Return [x, y] of the center of cell containing provided text 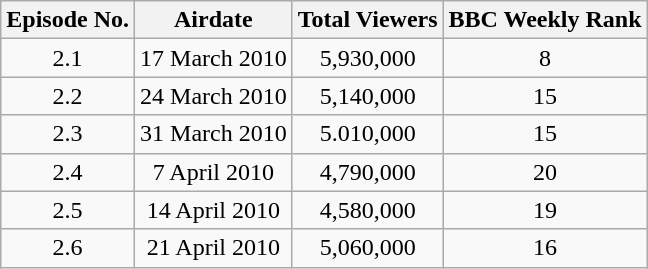
24 March 2010 [214, 96]
17 March 2010 [214, 58]
2.1 [68, 58]
5,930,000 [368, 58]
8 [545, 58]
2.2 [68, 96]
5,060,000 [368, 248]
5.010,000 [368, 134]
19 [545, 210]
20 [545, 172]
4,790,000 [368, 172]
2.6 [68, 248]
Total Viewers [368, 20]
2.3 [68, 134]
16 [545, 248]
BBC Weekly Rank [545, 20]
Airdate [214, 20]
2.5 [68, 210]
2.4 [68, 172]
4,580,000 [368, 210]
7 April 2010 [214, 172]
14 April 2010 [214, 210]
5,140,000 [368, 96]
21 April 2010 [214, 248]
Episode No. [68, 20]
31 March 2010 [214, 134]
